Return (x, y) of the center of cell containing provided text 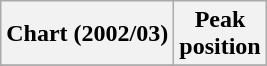
Peakposition (220, 34)
Chart (2002/03) (88, 34)
